Determine the [X, Y] coordinate at the center of the cell enclosing the given text.  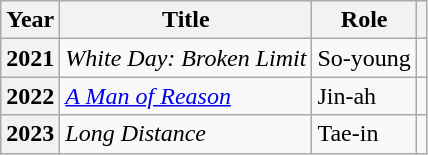
A Man of Reason [186, 96]
Year [30, 20]
Jin-ah [364, 96]
2022 [30, 96]
2023 [30, 134]
Title [186, 20]
White Day: Broken Limit [186, 58]
Tae-in [364, 134]
Long Distance [186, 134]
So-young [364, 58]
2021 [30, 58]
Role [364, 20]
